Find where the given text appears and provide that cell's center as [x, y] coordinate. 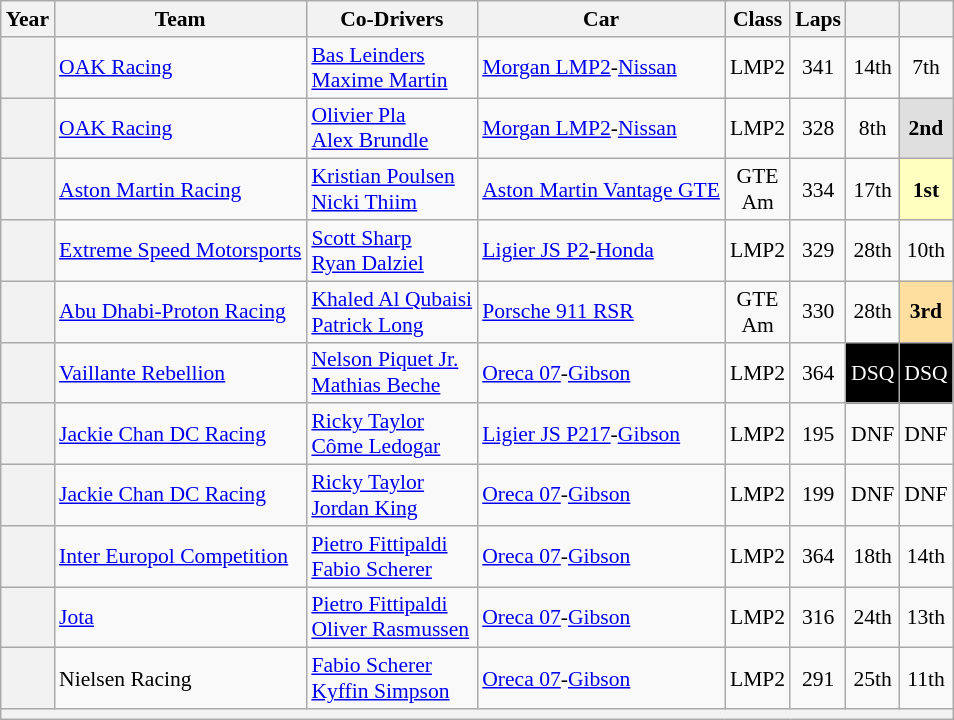
Olivier Pla Alex Brundle [392, 128]
17th [872, 190]
334 [818, 190]
Bas Leinders Maxime Martin [392, 68]
25th [872, 678]
Vaillante Rebellion [180, 372]
Fabio Scherer Kyffin Simpson [392, 678]
Laps [818, 19]
Khaled Al Qubaisi Patrick Long [392, 312]
2nd [926, 128]
Co-Drivers [392, 19]
Class [758, 19]
Aston Martin Vantage GTE [601, 190]
Pietro Fittipaldi Oliver Rasmussen [392, 618]
Pietro Fittipaldi Fabio Scherer [392, 556]
328 [818, 128]
Ligier JS P217-Gibson [601, 434]
341 [818, 68]
329 [818, 250]
Scott Sharp Ryan Dalziel [392, 250]
Team [180, 19]
10th [926, 250]
Inter Europol Competition [180, 556]
330 [818, 312]
Abu Dhabi-Proton Racing [180, 312]
24th [872, 618]
195 [818, 434]
Jota [180, 618]
8th [872, 128]
Year [28, 19]
18th [872, 556]
13th [926, 618]
7th [926, 68]
Porsche 911 RSR [601, 312]
316 [818, 618]
199 [818, 496]
1st [926, 190]
Ricky Taylor Côme Ledogar [392, 434]
Ligier JS P2-Honda [601, 250]
Extreme Speed Motorsports [180, 250]
Ricky Taylor Jordan King [392, 496]
291 [818, 678]
Nielsen Racing [180, 678]
Nelson Piquet Jr. Mathias Beche [392, 372]
Kristian Poulsen Nicki Thiim [392, 190]
3rd [926, 312]
11th [926, 678]
Car [601, 19]
Aston Martin Racing [180, 190]
